Pinpoint the cell where the given text exists, returning its (X, Y) midpoint coordinate. 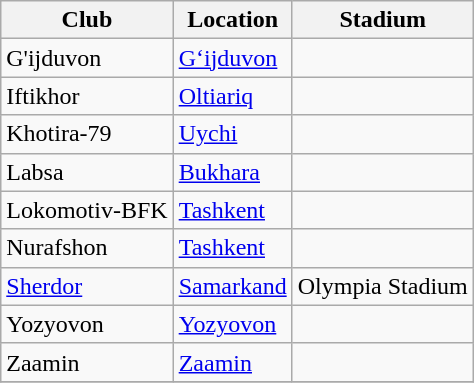
Nurafshon (87, 248)
G'ijduvon (87, 58)
Stadium (382, 20)
Oltiariq (232, 96)
Khotira-79 (87, 134)
Labsa (87, 172)
Club (87, 20)
Bukhara (232, 172)
Lokomotiv-BFK (87, 210)
Samarkand (232, 286)
Location (232, 20)
Iftikhor (87, 96)
Sherdor (87, 286)
G‘ijduvon (232, 58)
Uychi (232, 134)
Olympia Stadium (382, 286)
